Detect which cell encompasses the target text, then output its (X, Y) center coordinate. 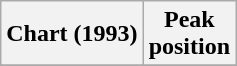
Peakposition (189, 34)
Chart (1993) (72, 34)
